Find where the given text appears and provide that cell's center as [x, y] coordinate. 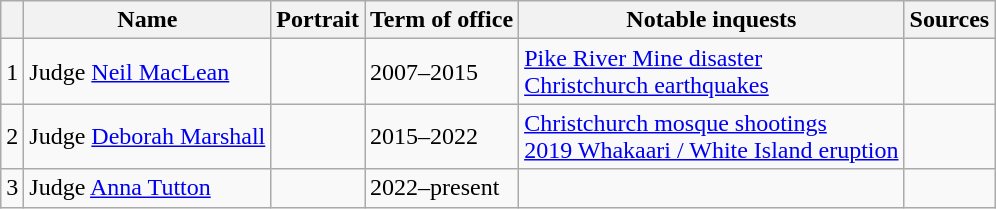
Sources [950, 20]
Name [148, 20]
Notable inquests [712, 20]
Pike River Mine disasterChristchurch earthquakes [712, 72]
2007–2015 [441, 72]
2015–2022 [441, 136]
2022–present [441, 188]
Judge Anna Tutton [148, 188]
Portrait [318, 20]
2 [12, 136]
Christchurch mosque shootings2019 Whakaari / White Island eruption [712, 136]
Term of office [441, 20]
3 [12, 188]
1 [12, 72]
Judge Deborah Marshall [148, 136]
Judge Neil MacLean [148, 72]
